Capture the cell that displays the provided text and extract its (x, y) central coordinate. 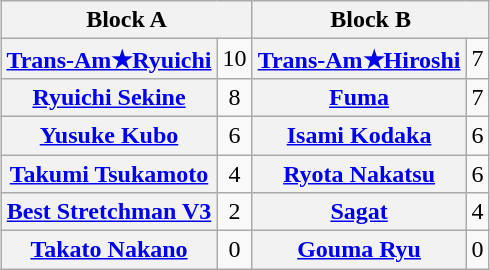
10 (234, 59)
Best Stretchman V3 (109, 212)
Takato Nakano (109, 250)
Takumi Tsukamoto (109, 173)
Ryuichi Sekine (109, 97)
Block A (126, 20)
Sagat (359, 212)
Gouma Ryu (359, 250)
Block B (370, 20)
2 (234, 212)
Yusuke Kubo (109, 135)
Fuma (359, 97)
Trans-Am★Hiroshi (359, 59)
Isami Kodaka (359, 135)
Trans-Am★Ryuichi (109, 59)
8 (234, 97)
Ryota Nakatsu (359, 173)
